Pinpoint the cell where the given text exists, returning its (X, Y) midpoint coordinate. 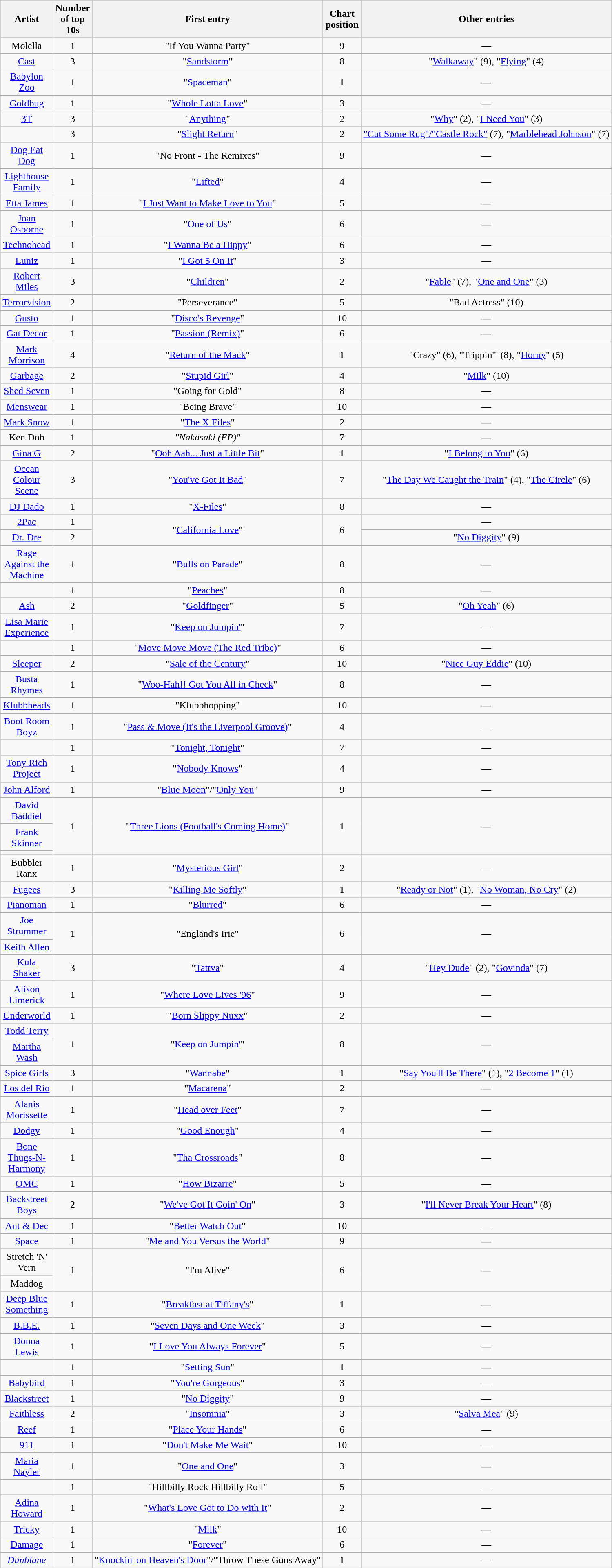
"How Bizarre" (208, 1183)
"Anything" (208, 119)
Fugees (27, 889)
Tony Rich Project (27, 768)
"Setting Sun" (208, 1367)
Etta James (27, 203)
Bone Thugs-N-Harmony (27, 1157)
Technohead (27, 245)
Underworld (27, 1015)
John Alford (27, 790)
Babybird (27, 1383)
Dog Eat Dog (27, 155)
Adina Howard (27, 1508)
Damage (27, 1545)
"Where Love Lives '96" (208, 994)
Ocean Colour Scene (27, 480)
Cast (27, 61)
Boot Room Boyz (27, 727)
"Sandstorm" (208, 61)
Dunblane (27, 1560)
Robert Miles (27, 281)
Ken Doh (27, 438)
"Disco's Revenge" (208, 318)
Joe Strummer (27, 926)
"I'm Alive" (208, 1270)
"Seven Days and One Week" (208, 1325)
2Pac (27, 522)
"Walkaway" (9), "Flying" (4) (486, 61)
Dodgy (27, 1130)
Los del Rio (27, 1088)
Alanis Morissette (27, 1109)
"Stupid Girl" (208, 376)
"Spaceman" (208, 82)
"The X Files" (208, 422)
"Place Your Hands" (208, 1429)
"Passion (Remix)" (208, 334)
"Blurred" (208, 905)
"I Love You Always Forever" (208, 1347)
"Oh Yeah" (6) (486, 606)
Todd Terry (27, 1031)
"Crazy" (6), "Trippin'" (8), "Horny" (5) (486, 355)
"Ready or Not" (1), "No Woman, No Cry" (2) (486, 889)
"Woo-Hah!! Got You All in Check" (208, 684)
Faithless (27, 1414)
"Three Lions (Football's Coming Home)" (208, 826)
"I Wanna Be a Hippy" (208, 245)
"You're Gorgeous" (208, 1383)
Tricky (27, 1529)
Maddog (27, 1283)
"Peaches" (208, 590)
"The Day We Caught the Train" (4), "The Circle" (6) (486, 480)
"Bad Actress" (10) (486, 303)
Luniz (27, 261)
Blackstreet (27, 1398)
"Insomnia" (208, 1414)
Backstreet Boys (27, 1205)
Stretch 'N' Vern (27, 1263)
Ant & Dec (27, 1225)
"Slight Return" (208, 134)
Alison Limerick (27, 994)
First entry (208, 19)
"Goldfinger" (208, 606)
Donna Lewis (27, 1347)
"Salva Mea" (9) (486, 1414)
"California Love" (208, 529)
Babylon Zoo (27, 82)
Spice Girls (27, 1073)
Mark Morrison (27, 355)
3T (27, 119)
"Fable" (7), "One and One" (3) (486, 281)
"Tattva" (208, 968)
"Nakasaki (EP)" (208, 438)
"If You Wanna Party" (208, 46)
Shed Seven (27, 391)
"X-Files" (208, 506)
"Being Brave" (208, 407)
"Mysterious Girl" (208, 868)
Pianoman (27, 905)
"Head over Feet" (208, 1109)
"Nobody Knows" (208, 768)
"Going for Gold" (208, 391)
"Bulls on Parade" (208, 564)
DJ Dado (27, 506)
Lisa Marie Experience (27, 627)
"One and One" (208, 1466)
David Baddiel (27, 811)
Chart position (342, 19)
911 (27, 1445)
Artist (27, 19)
"England's Irie" (208, 934)
Gina G (27, 453)
"Hey Dude" (2), "Govinda" (7) (486, 968)
Space (27, 1241)
Frank Skinner (27, 837)
"Breakfast at Tiffany's" (208, 1304)
"Macarena" (208, 1088)
"Wannabe" (208, 1073)
"Why" (2), "I Need You" (3) (486, 119)
"Blue Moon"/"Only You" (208, 790)
"Me and You Versus the World" (208, 1241)
"Return of the Mack" (208, 355)
Deep Blue Something (27, 1304)
Joan Osborne (27, 223)
"Cut Some Rug"/"Castle Rock" (7), "Marblehead Johnson" (7) (486, 134)
Lighthouse Family (27, 182)
Menswear (27, 407)
Reef (27, 1429)
"No Front - The Remixes" (208, 155)
"I Belong to You" (6) (486, 453)
"Children" (208, 281)
"No Diggity" (208, 1398)
Mark Snow (27, 422)
Sleeper (27, 663)
"I Got 5 On It" (208, 261)
"What's Love Got to Do with It" (208, 1508)
"Hillbilly Rock Hillbilly Roll" (208, 1487)
Bubbler Ranx (27, 868)
Keith Allen (27, 947)
"We've Got It Goin' On" (208, 1205)
"Lifted" (208, 182)
Garbage (27, 376)
"Milk" (208, 1529)
Goldbug (27, 103)
Terrorvision (27, 303)
"Klubbhopping" (208, 705)
"Don't Make Me Wait" (208, 1445)
"Say You'll Be There" (1), "2 Become 1" (1) (486, 1073)
"Nice Guy Eddie" (10) (486, 663)
"Tonight, Tonight" (208, 748)
Ash (27, 606)
Other entries (486, 19)
"Good Enough" (208, 1130)
"You've Got It Bad" (208, 480)
"Milk" (10) (486, 376)
"Sale of the Century" (208, 663)
Molella (27, 46)
Gat Decor (27, 334)
"No Diggity" (9) (486, 537)
"Whole Lotta Love" (208, 103)
Gusto (27, 318)
"Perseverance" (208, 303)
Rage Against the Machine (27, 564)
"I Just Want to Make Love to You" (208, 203)
"One of Us" (208, 223)
"Tha Crossroads" (208, 1157)
"Killing Me Softly" (208, 889)
Dr. Dre (27, 537)
"Ooh Aah... Just a Little Bit" (208, 453)
Klubbheads (27, 705)
Kula Shaker (27, 968)
"Forever" (208, 1545)
"Born Slippy Nuxx" (208, 1015)
"Better Watch Out" (208, 1225)
"Pass & Move (It's the Liverpool Groove)" (208, 727)
Maria Nayler (27, 1466)
Busta Rhymes (27, 684)
"I'll Never Break Your Heart" (8) (486, 1205)
OMC (27, 1183)
Number of top 10s (73, 19)
"Knockin' on Heaven's Door"/"Throw These Guns Away" (208, 1560)
"Move Move Move (The Red Tribe)" (208, 648)
B.B.E. (27, 1325)
Martha Wash (27, 1052)
